Identify which cell holds the provided text, then report its [X, Y] central coordinate. 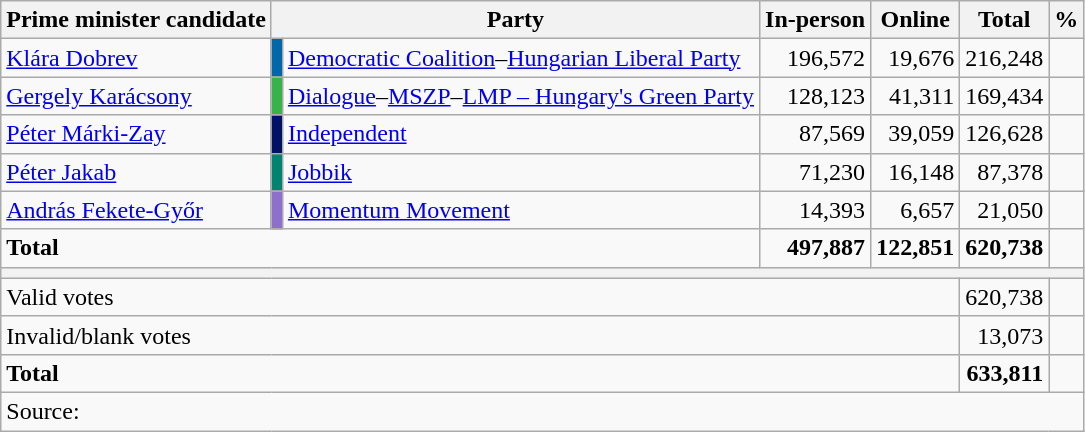
19,676 [916, 58]
216,248 [1004, 58]
87,378 [1004, 172]
András Fekete-Győr [136, 210]
Prime minister candidate [136, 20]
126,628 [1004, 134]
% [1066, 20]
169,434 [1004, 96]
Democratic Coalition–Hungarian Liberal Party [520, 58]
Momentum Movement [520, 210]
Jobbik [520, 172]
Party [515, 20]
Valid votes [480, 297]
Gergely Karácsony [136, 96]
497,887 [816, 248]
122,851 [916, 248]
71,230 [816, 172]
Invalid/blank votes [480, 335]
39,059 [916, 134]
Péter Jakab [136, 172]
Dialogue–MSZP–LMP – Hungary's Green Party [520, 96]
In-person [816, 20]
16,148 [916, 172]
Independent [520, 134]
Source: [542, 411]
21,050 [1004, 210]
Klára Dobrev [136, 58]
633,811 [1004, 373]
41,311 [916, 96]
Online [916, 20]
Péter Márki-Zay [136, 134]
14,393 [816, 210]
6,657 [916, 210]
196,572 [816, 58]
13,073 [1004, 335]
128,123 [816, 96]
87,569 [816, 134]
